Capture the cell that displays the provided text and extract its [x, y] central coordinate. 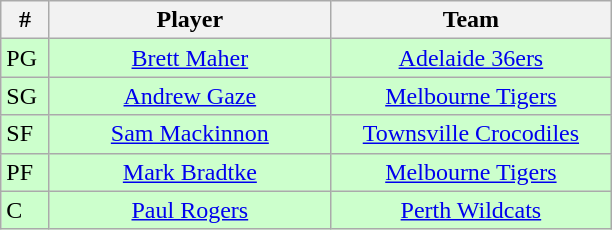
Adelaide 36ers [470, 58]
Mark Bradtke [190, 172]
Perth Wildcats [470, 210]
Player [190, 20]
SG [26, 96]
Andrew Gaze [190, 96]
Townsville Crocodiles [470, 134]
PF [26, 172]
Brett Maher [190, 58]
PG [26, 58]
Team [470, 20]
C [26, 210]
SF [26, 134]
Paul Rogers [190, 210]
Sam Mackinnon [190, 134]
# [26, 20]
